Extract the [X, Y] coordinate from the center of the cell holding the provided text.  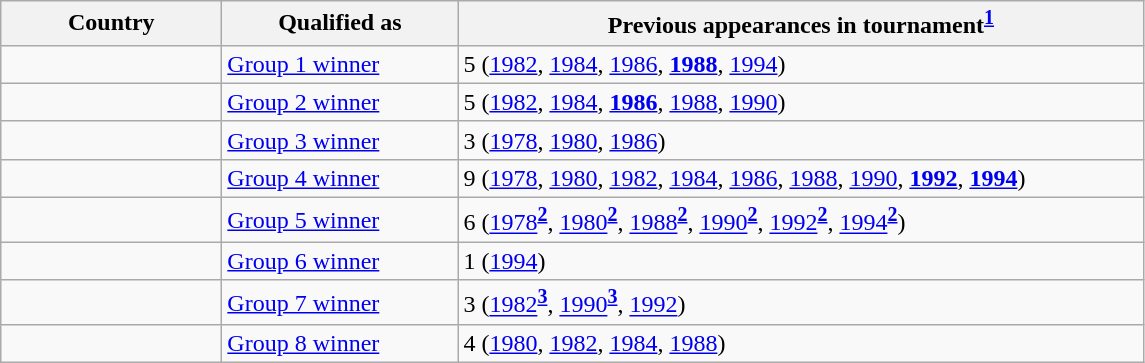
Country [112, 24]
6 (19782, 19802, 19882, 19902, 19922, 19942) [801, 220]
5 (1982, 1984, 1986, 1988, 1994) [801, 64]
Group 8 winner [340, 344]
Group 3 winner [340, 140]
Qualified as [340, 24]
Previous appearances in tournament1 [801, 24]
Group 7 winner [340, 302]
3 (19823, 19903, 1992) [801, 302]
Group 4 winner [340, 178]
4 (1980, 1982, 1984, 1988) [801, 344]
9 (1978, 1980, 1982, 1984, 1986, 1988, 1990, 1992, 1994) [801, 178]
5 (1982, 1984, 1986, 1988, 1990) [801, 102]
1 (1994) [801, 261]
Group 1 winner [340, 64]
Group 6 winner [340, 261]
Group 5 winner [340, 220]
3 (1978, 1980, 1986) [801, 140]
Group 2 winner [340, 102]
